Scan for the cell matching the given text and deliver its [X, Y] coordinate at center. 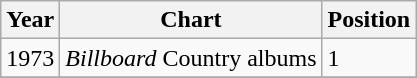
1 [369, 58]
Chart [191, 20]
1973 [30, 58]
Year [30, 20]
Position [369, 20]
Billboard Country albums [191, 58]
